Locate the cell with the specified text and output its [X, Y] center coordinate. 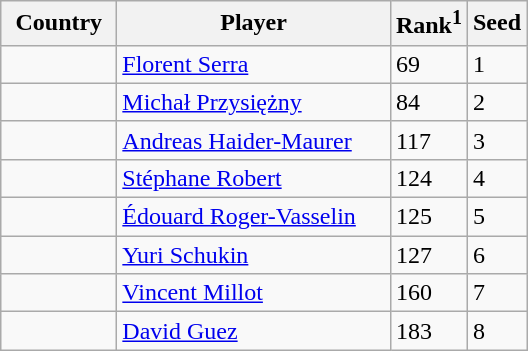
Player [254, 24]
8 [496, 331]
Rank1 [428, 24]
Stéphane Robert [254, 178]
3 [496, 140]
Édouard Roger-Vasselin [254, 217]
183 [428, 331]
117 [428, 140]
1 [496, 64]
Andreas Haider-Maurer [254, 140]
127 [428, 255]
6 [496, 255]
69 [428, 64]
Seed [496, 24]
Country [59, 24]
84 [428, 102]
125 [428, 217]
7 [496, 293]
2 [496, 102]
Vincent Millot [254, 293]
David Guez [254, 331]
Yuri Schukin [254, 255]
Florent Serra [254, 64]
160 [428, 293]
5 [496, 217]
Michał Przysiężny [254, 102]
124 [428, 178]
4 [496, 178]
